Return the [X, Y] coordinate for the center point of the cell that contains the specified text.  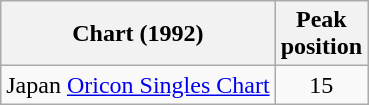
Japan Oricon Singles Chart [138, 85]
Chart (1992) [138, 34]
15 [321, 85]
Peakposition [321, 34]
